Extract the (x, y) coordinate from the center of the cell holding the provided text.  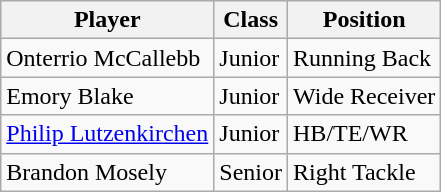
Philip Lutzenkirchen (108, 134)
Player (108, 20)
Wide Receiver (364, 96)
Emory Blake (108, 96)
HB/TE/WR (364, 134)
Senior (251, 172)
Class (251, 20)
Position (364, 20)
Right Tackle (364, 172)
Brandon Mosely (108, 172)
Onterrio McCallebb (108, 58)
Running Back (364, 58)
